Detect which cell encompasses the target text, then output its (X, Y) center coordinate. 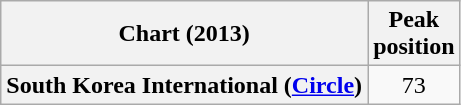
Peakposition (414, 34)
South Korea International (Circle) (184, 85)
Chart (2013) (184, 34)
73 (414, 85)
